Search for the cell housing the specified text and yield its [X, Y] center coordinate. 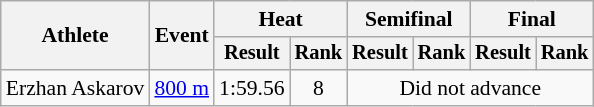
Heat [280, 19]
1:59.56 [252, 88]
Event [182, 36]
800 m [182, 88]
Athlete [76, 36]
8 [319, 88]
Final [532, 19]
Did not advance [470, 88]
Semifinal [408, 19]
Erzhan Askarov [76, 88]
